Output the [x, y] coordinate of the center of the cell containing the given text.  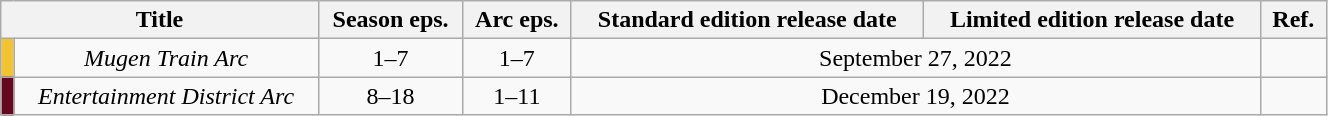
Title [160, 20]
Mugen Train Arc [166, 58]
Entertainment District Arc [166, 96]
Ref. [1293, 20]
Season eps. [390, 20]
September 27, 2022 [916, 58]
1–11 [517, 96]
Limited edition release date [1092, 20]
Arc eps. [517, 20]
December 19, 2022 [916, 96]
Standard edition release date [748, 20]
8–18 [390, 96]
